Scan for the cell matching the given text and deliver its (X, Y) coordinate at center. 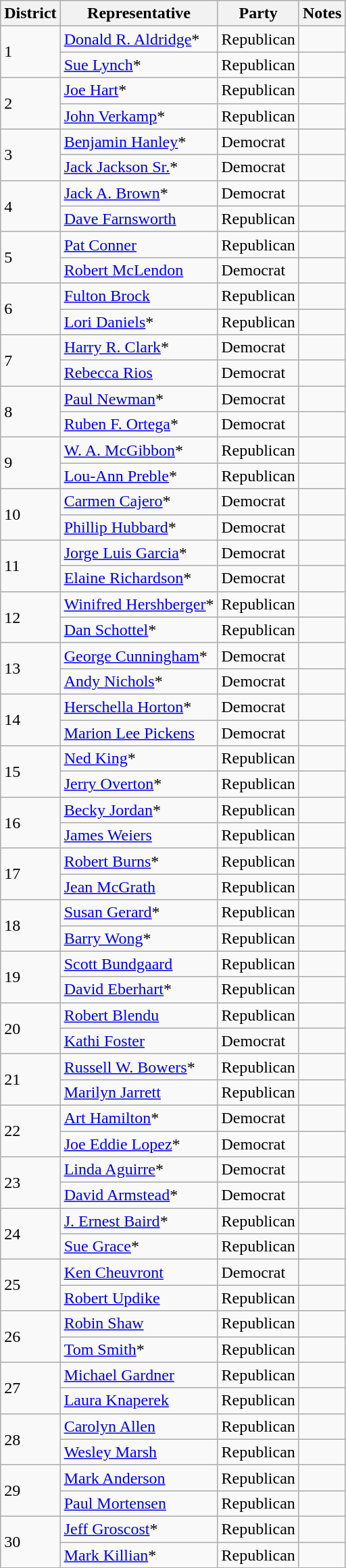
3 (30, 155)
Fulton Brock (139, 296)
Party (258, 13)
Kathi Foster (139, 1041)
17 (30, 874)
Ruben F. Ortega* (139, 425)
J. Ernest Baird* (139, 1221)
Notes (322, 13)
Marion Lee Pickens (139, 732)
4 (30, 206)
Jerry Overton* (139, 784)
Jean McGrath (139, 887)
Lou-Ann Preble* (139, 476)
Sue Lynch* (139, 65)
Phillip Hubbard* (139, 527)
David Eberhart* (139, 990)
5 (30, 257)
22 (30, 1131)
Lori Daniels* (139, 322)
George Cunningham* (139, 655)
James Weiers (139, 836)
Wesley Marsh (139, 1452)
Rebecca Rios (139, 373)
Robert Burns* (139, 861)
Representative (139, 13)
Paul Mortensen (139, 1503)
29 (30, 1490)
11 (30, 566)
Laura Knaperek (139, 1401)
Becky Jordan* (139, 810)
Carmen Cajero* (139, 502)
Robert McLendon (139, 270)
12 (30, 617)
Ned King* (139, 759)
Barry Wong* (139, 938)
8 (30, 412)
20 (30, 1028)
10 (30, 514)
Sue Grace* (139, 1247)
25 (30, 1285)
Art Hamilton* (139, 1118)
Robert Blendu (139, 1015)
2 (30, 103)
Mark Killian* (139, 1555)
Mark Anderson (139, 1478)
21 (30, 1079)
Jack A. Brown* (139, 193)
13 (30, 668)
District (30, 13)
Paul Newman* (139, 399)
Jack Jackson Sr.* (139, 167)
Elaine Richardson* (139, 578)
Tom Smith* (139, 1349)
Dan Schottel* (139, 630)
Harry R. Clark* (139, 348)
19 (30, 977)
30 (30, 1542)
Scott Bundgaard (139, 964)
Joe Eddie Lopez* (139, 1144)
W. A. McGibbon* (139, 450)
Pat Conner (139, 244)
Benjamin Hanley* (139, 142)
28 (30, 1439)
1 (30, 52)
6 (30, 308)
Linda Aguirre* (139, 1170)
26 (30, 1336)
Joe Hart* (139, 90)
27 (30, 1388)
Jeff Groscost* (139, 1529)
Susan Gerard* (139, 913)
Herschella Horton* (139, 707)
Robin Shaw (139, 1324)
24 (30, 1234)
16 (30, 823)
9 (30, 463)
Dave Farnsworth (139, 219)
David Armstead* (139, 1195)
Andy Nichols* (139, 681)
Jorge Luis Garcia* (139, 553)
Ken Cheuvront (139, 1272)
Russell W. Bowers* (139, 1066)
18 (30, 925)
23 (30, 1183)
Michael Gardner (139, 1375)
Marilyn Jarrett (139, 1092)
7 (30, 360)
15 (30, 772)
Winifred Hershberger* (139, 604)
Robert Updike (139, 1298)
Carolyn Allen (139, 1426)
John Verkamp* (139, 116)
Donald R. Aldridge* (139, 39)
14 (30, 720)
